From the cell containing the given text, extract its center point as [X, Y] coordinate. 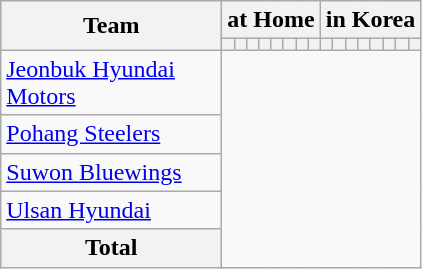
Jeonbuk Hyundai Motors [112, 82]
in Korea [370, 20]
Team [112, 26]
Suwon Bluewings [112, 172]
Ulsan Hyundai [112, 210]
at Home [271, 20]
Pohang Steelers [112, 134]
Total [112, 248]
